From the cell containing the given text, extract its center point as (x, y) coordinate. 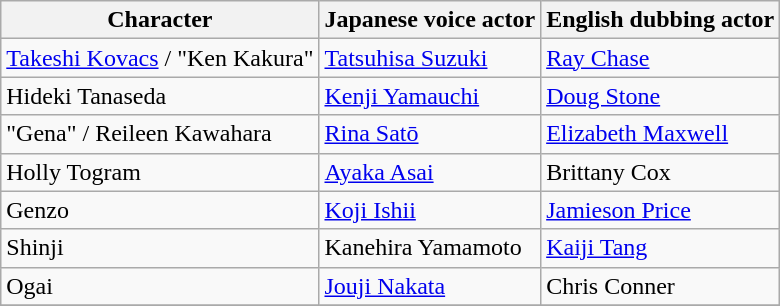
English dubbing actor (660, 20)
Shinji (160, 248)
Ray Chase (660, 58)
Genzo (160, 210)
Koji Ishii (430, 210)
Doug Stone (660, 96)
Jouji Nakata (430, 286)
Kenji Yamauchi (430, 96)
Hideki Tanaseda (160, 96)
Kaiji Tang (660, 248)
Ogai (160, 286)
Rina Satō (430, 134)
Kanehira Yamamoto (430, 248)
Jamieson Price (660, 210)
Holly Togram (160, 172)
Ayaka Asai (430, 172)
Takeshi Kovacs / "Ken Kakura" (160, 58)
Elizabeth Maxwell (660, 134)
Chris Conner (660, 286)
Japanese voice actor (430, 20)
Tatsuhisa Suzuki (430, 58)
Brittany Cox (660, 172)
Character (160, 20)
"Gena" / Reileen Kawahara (160, 134)
